Return [X, Y] of the center of cell containing provided text 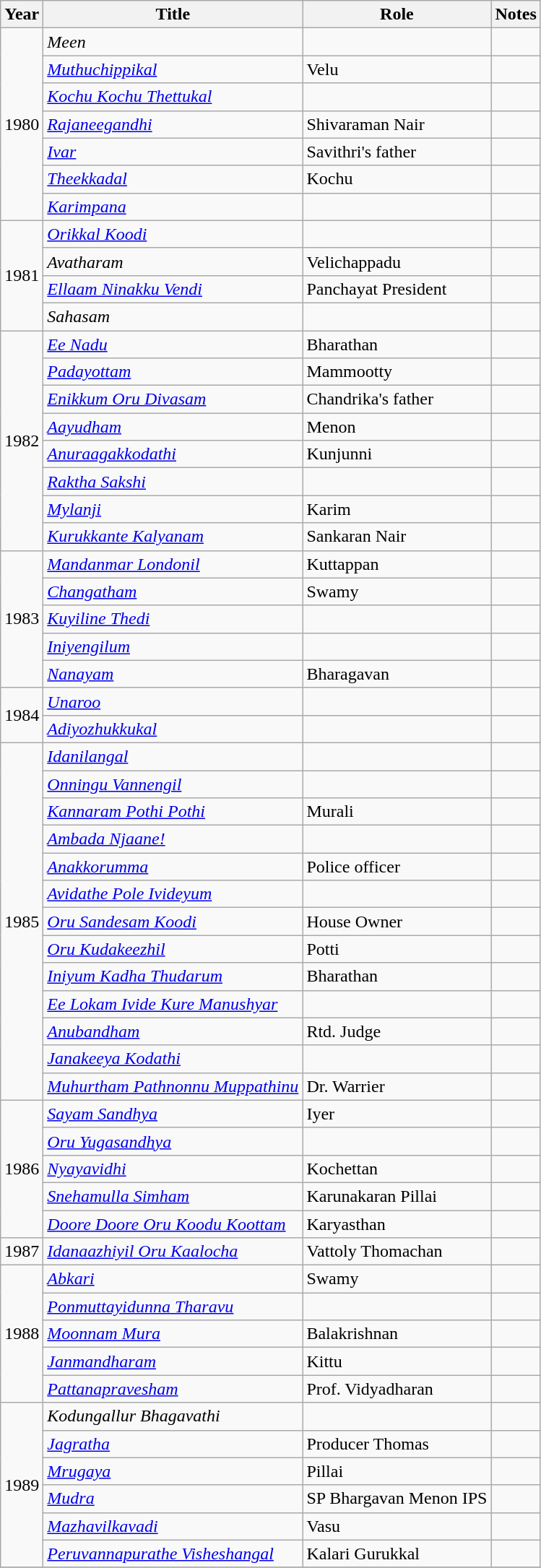
Meen [173, 42]
1989 [22, 1485]
Idanaazhiyil Oru Kaalocha [173, 1252]
Raktha Sakshi [173, 482]
Sankaran Nair [397, 537]
Ivar [173, 152]
Notes [516, 14]
Police officer [397, 867]
Onningu Vannengil [173, 784]
Prof. Vidyadharan [397, 1389]
SP Bhargavan Menon IPS [397, 1499]
Bharagavan [397, 674]
Adiyozhukkukal [173, 729]
Avidathe Pole Ivideyum [173, 894]
1987 [22, 1252]
Vasu [397, 1526]
Mazhavilkavadi [173, 1526]
Mrugaya [173, 1471]
Kochettan [397, 1169]
Panchayat President [397, 289]
Oru Kudakeezhil [173, 949]
1986 [22, 1169]
Snehamulla Simham [173, 1196]
Velu [397, 69]
Changatham [173, 592]
Anakkorumma [173, 867]
1985 [22, 922]
Kannaram Pothi Pothi [173, 812]
Ee Nadu [173, 345]
1982 [22, 441]
Velichappadu [397, 261]
Producer Thomas [397, 1444]
Iniyum Kadha Thudarum [173, 976]
Mylanji [173, 509]
Shivaraman Nair [397, 124]
Kalari Gurukkal [397, 1554]
Mudra [173, 1499]
Anubandham [173, 1031]
Karimpana [173, 207]
Moonnam Mura [173, 1334]
Murali [397, 812]
Kuttappan [397, 564]
Ponmuttayidunna Tharavu [173, 1307]
Kurukkante Kalyanam [173, 537]
Kittu [397, 1361]
Dr. Warrier [397, 1086]
Iniyengilum [173, 646]
Pillai [397, 1471]
Ee Lokam Ivide Kure Manushyar [173, 1004]
Ellaam Ninakku Vendi [173, 289]
Janakeeya Kodathi [173, 1059]
Avatharam [173, 261]
Anuraagakkodathi [173, 454]
Nanayam [173, 674]
Pattanapravesham [173, 1389]
1983 [22, 619]
Idanilangal [173, 756]
Rajaneegandhi [173, 124]
House Owner [397, 922]
1981 [22, 275]
Iyer [397, 1114]
Rtd. Judge [397, 1031]
Karim [397, 509]
Savithri's father [397, 152]
Mammootty [397, 372]
Vattoly Thomachan [397, 1252]
Sahasam [173, 316]
Enikkum Oru Divasam [173, 399]
Sayam Sandhya [173, 1114]
Kochu [397, 179]
1984 [22, 715]
Orikkal Koodi [173, 234]
Theekkadal [173, 179]
Potti [397, 949]
Karunakaran Pillai [397, 1196]
Year [22, 14]
Muhurtham Pathnonnu Muppathinu [173, 1086]
Peruvannapurathe Visheshangal [173, 1554]
Kodungallur Bhagavathi [173, 1416]
Doore Doore Oru Koodu Koottam [173, 1224]
Title [173, 14]
Karyasthan [397, 1224]
Oru Yugasandhya [173, 1141]
Nyayavidhi [173, 1169]
Aayudham [173, 427]
Kunjunni [397, 454]
1988 [22, 1334]
Janmandharam [173, 1361]
1980 [22, 124]
Kochu Kochu Thettukal [173, 97]
Balakrishnan [397, 1334]
Jagratha [173, 1444]
Chandrika's father [397, 399]
Kuyiline Thedi [173, 619]
Ambada Njaane! [173, 839]
Abkari [173, 1279]
Role [397, 14]
Mandanmar Londonil [173, 564]
Muthuchippikal [173, 69]
Unaroo [173, 701]
Oru Sandesam Koodi [173, 922]
Padayottam [173, 372]
Menon [397, 427]
